Provide the (x, y) coordinate of the cell's center where the given text is located.  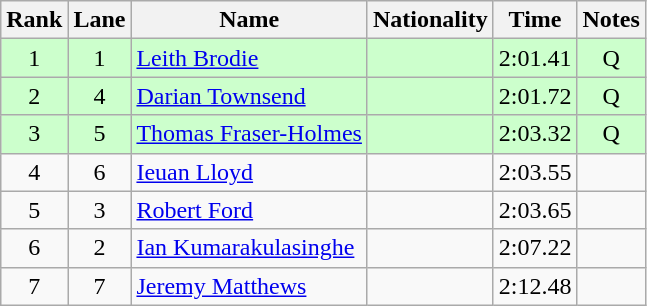
2:12.48 (535, 286)
Leith Brodie (250, 58)
2:03.65 (535, 210)
2:03.32 (535, 134)
Lane (100, 20)
Darian Townsend (250, 96)
Robert Ford (250, 210)
2:01.41 (535, 58)
Time (535, 20)
2:03.55 (535, 172)
Ieuan Lloyd (250, 172)
Jeremy Matthews (250, 286)
Thomas Fraser-Holmes (250, 134)
Nationality (430, 20)
2:07.22 (535, 248)
Ian Kumarakulasinghe (250, 248)
Name (250, 20)
2:01.72 (535, 96)
Notes (611, 20)
Rank (34, 20)
